For the text-containing cell, return its midpoint in (X, Y) coordinate format. 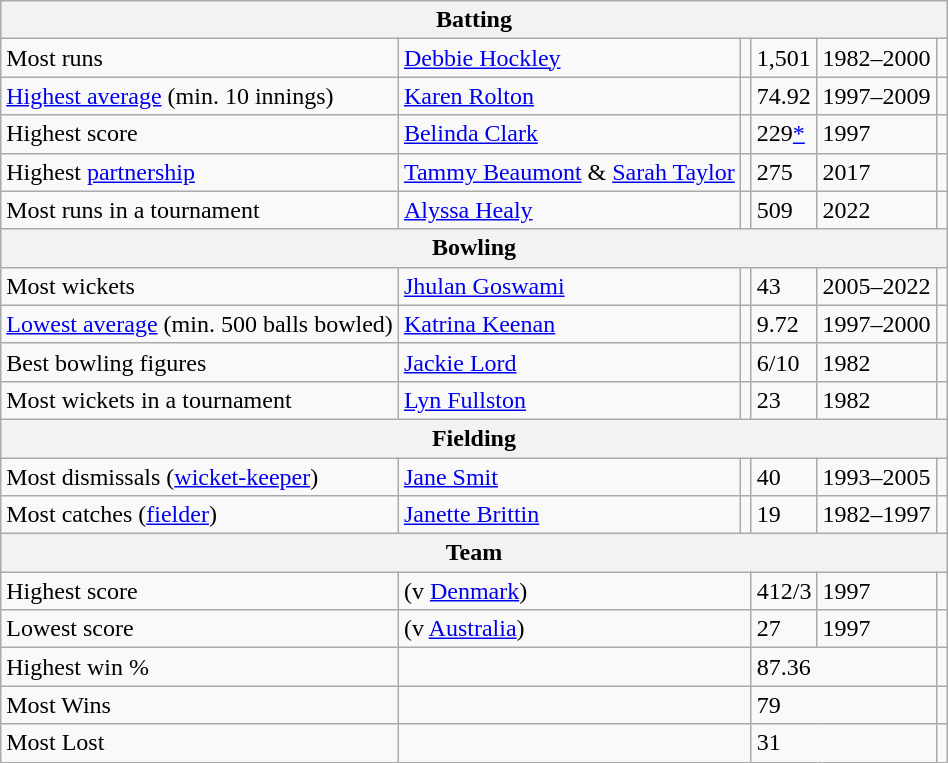
2022 (876, 210)
Katrina Keenan (569, 324)
Fielding (474, 438)
Most wickets (200, 286)
27 (784, 629)
Tammy Beaumont & Sarah Taylor (569, 172)
1997–2009 (876, 96)
Alyssa Healy (569, 210)
Most Lost (200, 743)
1982–2000 (876, 58)
43 (784, 286)
Highest average (min. 10 innings) (200, 96)
19 (784, 515)
Most runs (200, 58)
Batting (474, 20)
275 (784, 172)
79 (844, 705)
Best bowling figures (200, 362)
229* (784, 134)
Lyn Fullston (569, 400)
Highest win % (200, 667)
Janette Brittin (569, 515)
74.92 (784, 96)
Most runs in a tournament (200, 210)
Most Wins (200, 705)
87.36 (844, 667)
Team (474, 553)
31 (844, 743)
Jhulan Goswami (569, 286)
Highest partnership (200, 172)
Bowling (474, 248)
40 (784, 477)
(v Australia) (574, 629)
Debbie Hockley (569, 58)
(v Denmark) (574, 591)
Most wickets in a tournament (200, 400)
412/3 (784, 591)
Lowest score (200, 629)
1997–2000 (876, 324)
9.72 (784, 324)
Belinda Clark (569, 134)
6/10 (784, 362)
Jane Smit (569, 477)
23 (784, 400)
2005–2022 (876, 286)
Most catches (fielder) (200, 515)
509 (784, 210)
2017 (876, 172)
Most dismissals (wicket-keeper) (200, 477)
Jackie Lord (569, 362)
Karen Rolton (569, 96)
Lowest average (min. 500 balls bowled) (200, 324)
1982–1997 (876, 515)
1993–2005 (876, 477)
1,501 (784, 58)
